Identify which cell holds the provided text, then report its (X, Y) central coordinate. 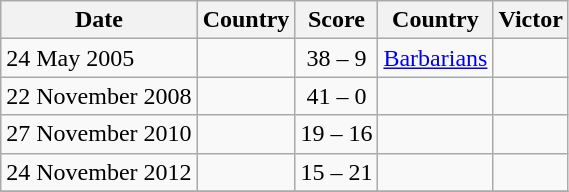
41 – 0 (336, 96)
15 – 21 (336, 172)
38 – 9 (336, 58)
24 November 2012 (99, 172)
Barbarians (436, 58)
Victor (530, 20)
24 May 2005 (99, 58)
27 November 2010 (99, 134)
19 – 16 (336, 134)
Score (336, 20)
Date (99, 20)
22 November 2008 (99, 96)
